Scan for the cell matching the given text and deliver its (x, y) coordinate at center. 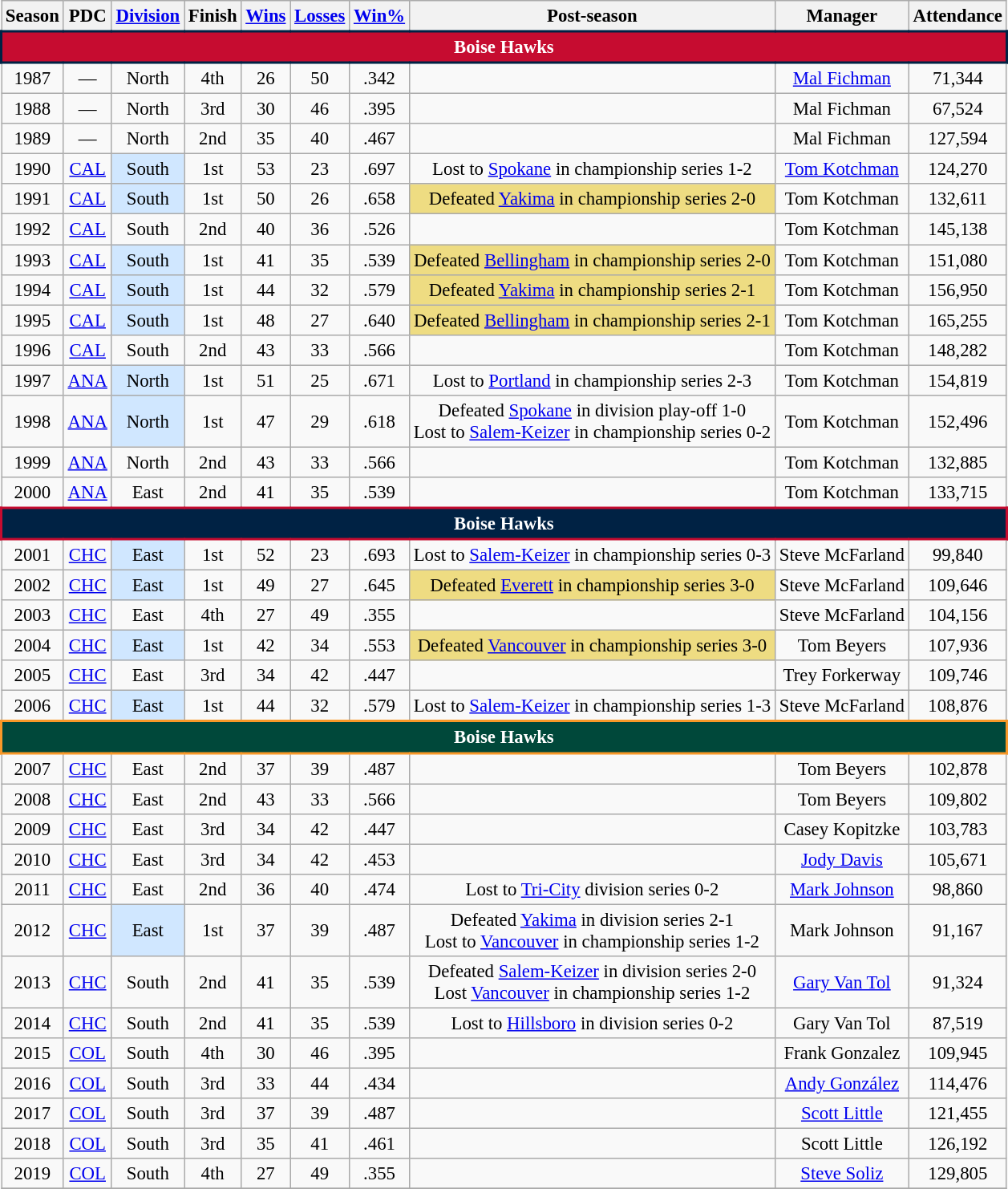
Win% (380, 16)
1994 (33, 290)
2004 (33, 646)
1988 (33, 109)
2011 (33, 890)
91,167 (957, 931)
2010 (33, 859)
2014 (33, 1023)
87,519 (957, 1023)
1995 (33, 320)
109,646 (957, 586)
Trey Forkerway (842, 676)
2001 (33, 554)
Defeated Vancouver in championship series 3-0 (592, 646)
Defeated Salem-Keizer in division series 2-0Lost Vancouver in championship series 1-2 (592, 982)
145,138 (957, 229)
2005 (33, 676)
Defeated Yakima in championship series 2-1 (592, 290)
108,876 (957, 706)
Defeated Bellingham in championship series 2-0 (592, 260)
.618 (380, 422)
Defeated Spokane in division play-off 1-0Lost to Salem-Keizer in championship series 0-2 (592, 422)
.640 (380, 320)
48 (266, 320)
.693 (380, 554)
2008 (33, 799)
148,282 (957, 350)
Division (148, 16)
2012 (33, 931)
126,192 (957, 1144)
2019 (33, 1174)
132,611 (957, 200)
104,156 (957, 615)
129,805 (957, 1174)
109,746 (957, 676)
109,802 (957, 799)
152,496 (957, 422)
.526 (380, 229)
Lost to Portland in championship series 2-3 (592, 380)
Lost to Tri-City division series 0-2 (592, 890)
107,936 (957, 646)
103,783 (957, 829)
.658 (380, 200)
Defeated Bellingham in championship series 2-1 (592, 320)
2009 (33, 829)
2016 (33, 1084)
53 (266, 169)
.697 (380, 169)
91,324 (957, 982)
71,344 (957, 78)
Season (33, 16)
2003 (33, 615)
Attendance (957, 16)
1998 (33, 422)
99,840 (957, 554)
105,671 (957, 859)
Defeated Yakima in championship series 2-0 (592, 200)
29 (320, 422)
52 (266, 554)
154,819 (957, 380)
1987 (33, 78)
2013 (33, 982)
121,455 (957, 1114)
.434 (380, 1084)
.342 (380, 78)
1991 (33, 200)
51 (266, 380)
109,945 (957, 1053)
Wins (266, 16)
47 (266, 422)
Andy González (842, 1084)
67,524 (957, 109)
PDC (87, 16)
151,080 (957, 260)
Jody Davis (842, 859)
98,860 (957, 890)
1999 (33, 462)
Steve Soliz (842, 1174)
Lost to Hillsboro in division series 0-2 (592, 1023)
127,594 (957, 139)
133,715 (957, 493)
1993 (33, 260)
.461 (380, 1144)
.467 (380, 139)
Post-season (592, 16)
1992 (33, 229)
124,270 (957, 169)
25 (320, 380)
2000 (33, 493)
1997 (33, 380)
Casey Kopitzke (842, 829)
Defeated Yakima in division series 2-1 Lost to Vancouver in championship series 1-2 (592, 931)
2017 (33, 1114)
Defeated Everett in championship series 3-0 (592, 586)
2002 (33, 586)
.453 (380, 859)
Losses (320, 16)
1996 (33, 350)
.474 (380, 890)
132,885 (957, 462)
.553 (380, 646)
102,878 (957, 768)
2015 (33, 1053)
.671 (380, 380)
Lost to Salem-Keizer in championship series 1-3 (592, 706)
156,950 (957, 290)
1990 (33, 169)
114,476 (957, 1084)
2018 (33, 1144)
Lost to Spokane in championship series 1-2 (592, 169)
Lost to Salem-Keizer in championship series 0-3 (592, 554)
2006 (33, 706)
2007 (33, 768)
Frank Gonzalez (842, 1053)
.645 (380, 586)
1989 (33, 139)
Finish (213, 16)
Manager (842, 16)
165,255 (957, 320)
